Locate the cell with the specified text and output its [X, Y] center coordinate. 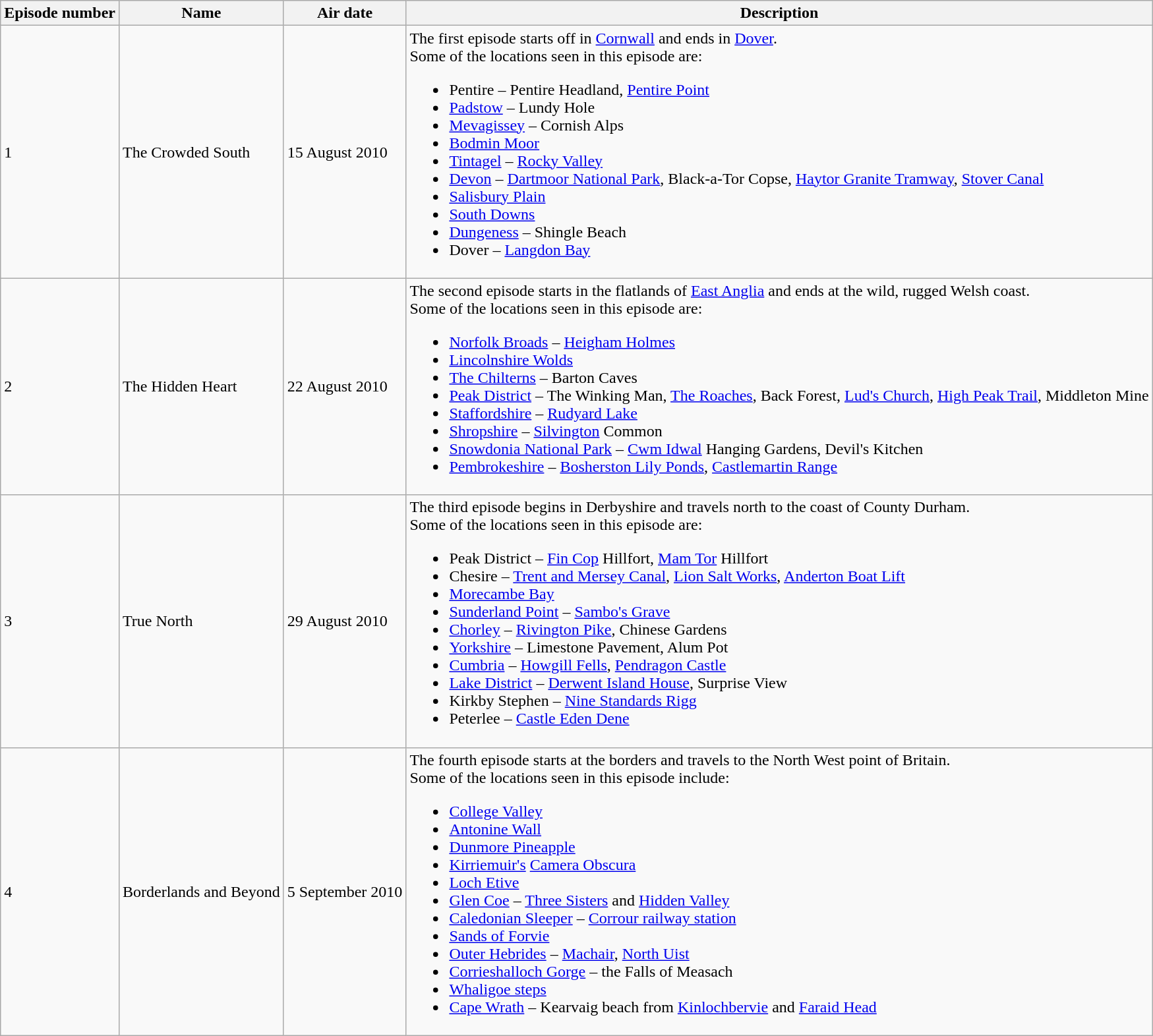
1 [60, 152]
Air date [345, 13]
29 August 2010 [345, 621]
3 [60, 621]
Borderlands and Beyond [202, 891]
2 [60, 386]
The Hidden Heart [202, 386]
Name [202, 13]
22 August 2010 [345, 386]
Episode number [60, 13]
5 September 2010 [345, 891]
True North [202, 621]
The Crowded South [202, 152]
15 August 2010 [345, 152]
4 [60, 891]
Description [779, 13]
